Search for the cell housing the specified text and yield its (x, y) center coordinate. 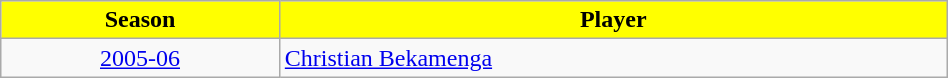
Player (613, 20)
2005-06 (140, 58)
Season (140, 20)
Christian Bekamenga (613, 58)
